Find where the given text appears and provide that cell's center as [x, y] coordinate. 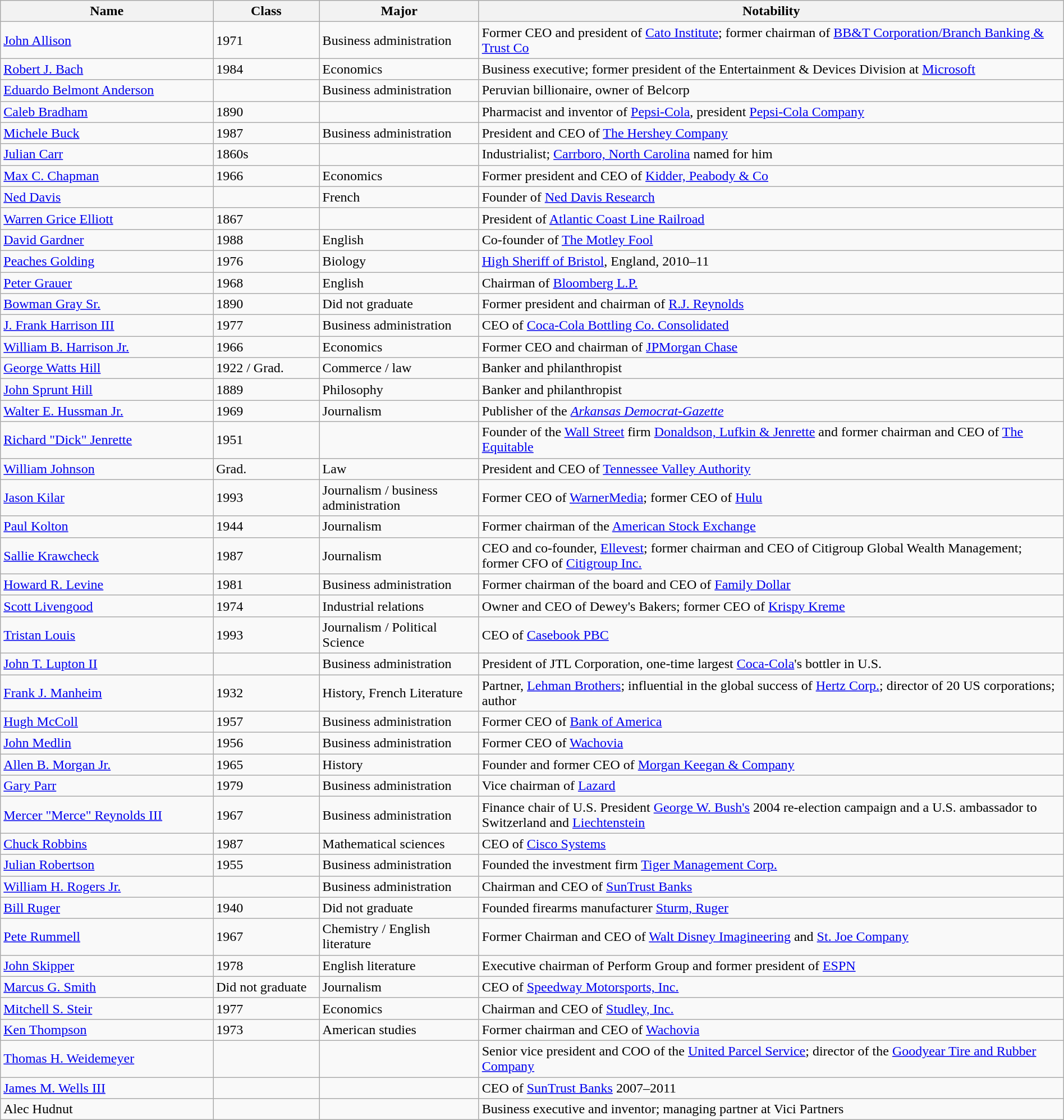
Class [266, 11]
French [399, 197]
Law [399, 469]
English literature [399, 966]
1976 [266, 261]
John Allison [107, 40]
1860s [266, 154]
Mitchell S. Steir [107, 1008]
William Johnson [107, 469]
Founder of the Wall Street firm Donaldson, Lufkin & Jenrette and former chairman and CEO of The Equitable [771, 440]
Industrial relations [399, 606]
President of JTL Corporation, one-time largest Coca-Cola's bottler in U.S. [771, 664]
Business executive and inventor; managing partner at Vici Partners [771, 1109]
Journalism / Political Science [399, 634]
Former chairman of the American Stock Exchange [771, 527]
Alec Hudnut [107, 1109]
1944 [266, 527]
1940 [266, 908]
Howard R. Levine [107, 584]
Peruvian billionaire, owner of Belcorp [771, 90]
David Gardner [107, 240]
History, French Literature [399, 693]
Former president and chairman of R.J. Reynolds [771, 304]
Jason Kilar [107, 497]
Philosophy [399, 390]
George Watts Hill [107, 368]
William H. Rogers Jr. [107, 886]
1965 [266, 765]
Biology [399, 261]
Publisher of the Arkansas Democrat-Gazette [771, 411]
Executive chairman of Perform Group and former president of ESPN [771, 966]
1957 [266, 722]
Julian Robertson [107, 865]
1974 [266, 606]
Caleb Bradham [107, 112]
Mathematical sciences [399, 844]
Founded firearms manufacturer Sturm, Ruger [771, 908]
Chairman and CEO of SunTrust Banks [771, 886]
Grad. [266, 469]
Name [107, 11]
Eduardo Belmont Anderson [107, 90]
Paul Kolton [107, 527]
1932 [266, 693]
Tristan Louis [107, 634]
Allen B. Morgan Jr. [107, 765]
Former CEO of WarnerMedia; former CEO of Hulu [771, 497]
Peter Grauer [107, 282]
Chuck Robbins [107, 844]
Gary Parr [107, 786]
President and CEO of The Hershey Company [771, 133]
John Skipper [107, 966]
Former Chairman and CEO of Walt Disney Imagineering and St. Joe Company [771, 936]
Senior vice president and COO of the United Parcel Service; director of the Goodyear Tire and Rubber Company [771, 1059]
Commerce / law [399, 368]
Sallie Krawcheck [107, 556]
CEO of SunTrust Banks 2007–2011 [771, 1087]
1955 [266, 865]
CEO of Casebook PBC [771, 634]
Owner and CEO of Dewey's Bakers; former CEO of Krispy Kreme [771, 606]
Finance chair of U.S. President George W. Bush's 2004 re-election campaign and a U.S. ambassador to Switzerland and Liechtenstein [771, 815]
Former CEO of Wachovia [771, 743]
Bowman Gray Sr. [107, 304]
Michele Buck [107, 133]
Thomas H. Weidemeyer [107, 1059]
Former chairman and CEO of Wachovia [771, 1030]
Julian Carr [107, 154]
Founder of Ned Davis Research [771, 197]
1981 [266, 584]
1922 / Grad. [266, 368]
President of Atlantic Coast Line Railroad [771, 218]
Founder and former CEO of Morgan Keegan & Company [771, 765]
Marcus G. Smith [107, 987]
John Medlin [107, 743]
Partner, Lehman Brothers; influential in the global success of Hertz Corp.; director of 20 US corporations; author [771, 693]
1956 [266, 743]
1867 [266, 218]
Major [399, 11]
Pharmacist and inventor of Pepsi-Cola, president Pepsi-Cola Company [771, 112]
President and CEO of Tennessee Valley Authority [771, 469]
Ken Thompson [107, 1030]
1984 [266, 69]
Notability [771, 11]
Chairman of Bloomberg L.P. [771, 282]
Former president and CEO of Kidder, Peabody & Co [771, 176]
1968 [266, 282]
Ned Davis [107, 197]
1988 [266, 240]
CEO of Speedway Motorsports, Inc. [771, 987]
CEO of Coca-Cola Bottling Co. Consolidated [771, 326]
Vice chairman of Lazard [771, 786]
Hugh McColl [107, 722]
Former CEO and chairman of JPMorgan Chase [771, 347]
1971 [266, 40]
Frank J. Manheim [107, 693]
Pete Rummell [107, 936]
Robert J. Bach [107, 69]
Peaches Golding [107, 261]
Business executive; former president of the Entertainment & Devices Division at Microsoft [771, 69]
High Sheriff of Bristol, England, 2010–11 [771, 261]
1978 [266, 966]
John T. Lupton II [107, 664]
Max C. Chapman [107, 176]
American studies [399, 1030]
Industrialist; Carrboro, North Carolina named for him [771, 154]
J. Frank Harrison III [107, 326]
Scott Livengood [107, 606]
Journalism / business administration [399, 497]
Founded the investment firm Tiger Management Corp. [771, 865]
1969 [266, 411]
1973 [266, 1030]
Richard "Dick" Jenrette [107, 440]
1951 [266, 440]
James M. Wells III [107, 1087]
Chemistry / English literature [399, 936]
William B. Harrison Jr. [107, 347]
CEO and co-founder, Ellevest; former chairman and CEO of Citigroup Global Wealth Management; former CFO of Citigroup Inc. [771, 556]
Former chairman of the board and CEO of Family Dollar [771, 584]
Walter E. Hussman Jr. [107, 411]
Former CEO and president of Cato Institute; former chairman of BB&T Corporation/Branch Banking & Trust Co [771, 40]
Co-founder of The Motley Fool [771, 240]
History [399, 765]
1889 [266, 390]
Warren Grice Elliott [107, 218]
Chairman and CEO of Studley, Inc. [771, 1008]
Mercer "Merce" Reynolds III [107, 815]
CEO of Cisco Systems [771, 844]
Former CEO of Bank of America [771, 722]
1979 [266, 786]
John Sprunt Hill [107, 390]
Bill Ruger [107, 908]
